Detect which cell encompasses the target text, then output its [X, Y] center coordinate. 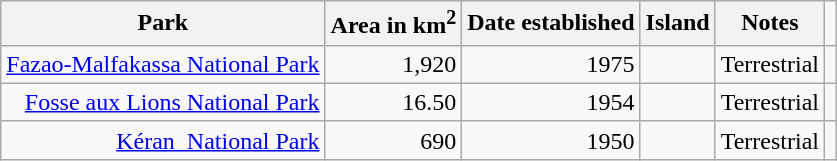
Island [678, 24]
Notes [770, 24]
1954 [551, 102]
1950 [551, 140]
Kéran National Park [163, 140]
Date established [551, 24]
Fazao-Malfakassa National Park [163, 64]
Fosse aux Lions National Park [163, 102]
16.50 [394, 102]
Area in km2 [394, 24]
1,920 [394, 64]
Park [163, 24]
1975 [551, 64]
690 [394, 140]
